Identify which cell holds the provided text, then report its [x, y] central coordinate. 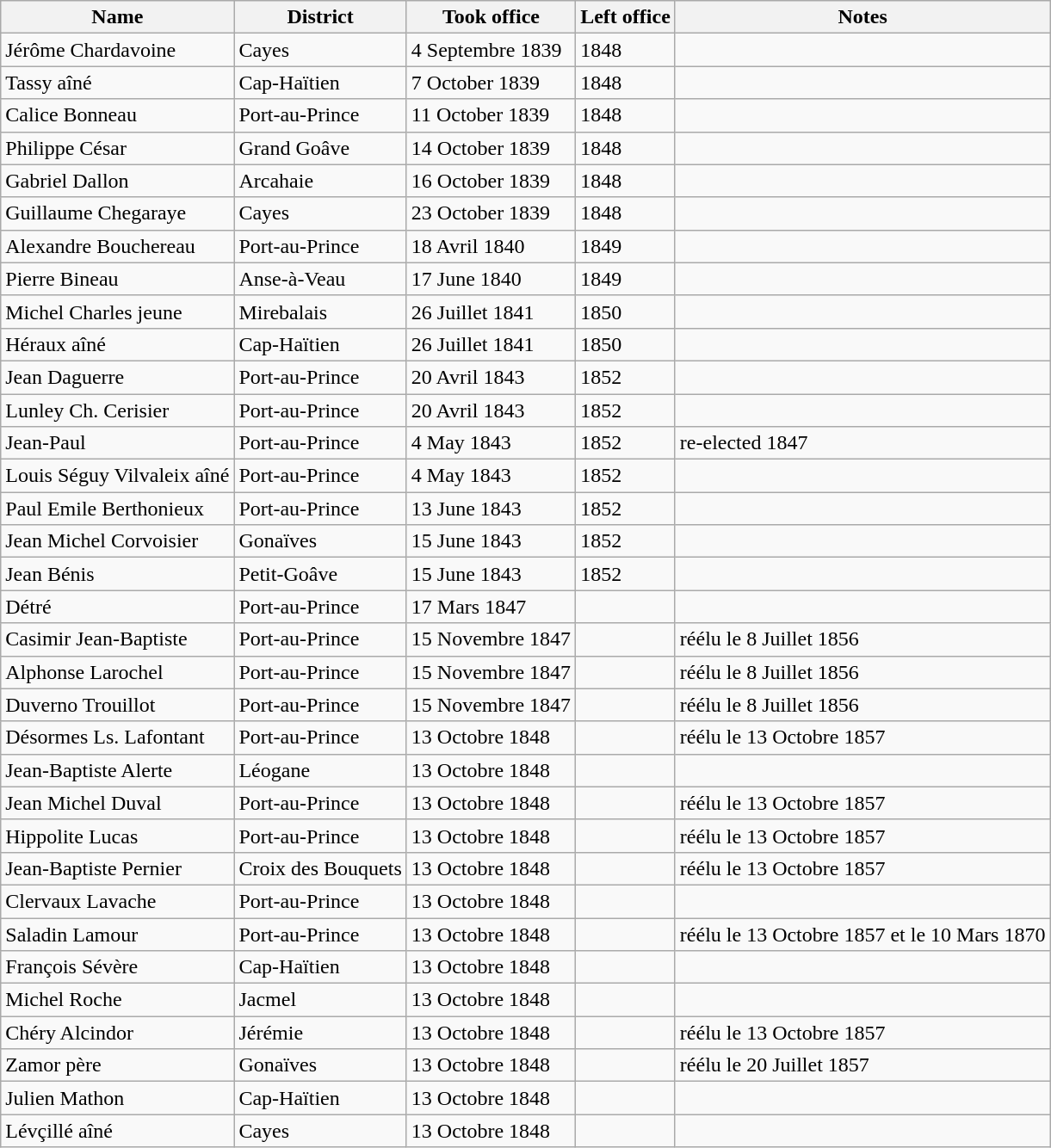
18 Avril 1840 [491, 246]
Petit-Goâve [320, 574]
Jean Michel Corvoisier [117, 541]
Casimir Jean-Baptiste [117, 639]
Croix des Bouquets [320, 868]
Lévçillé aîné [117, 1131]
Louis Séguy Vilvaleix aîné [117, 476]
14 October 1839 [491, 148]
Chéry Alcindor [117, 1033]
réélu le 13 Octobre 1857 et le 10 Mars 1870 [862, 934]
Hippolite Lucas [117, 836]
Philippe César [117, 148]
Jean Bénis [117, 574]
Notes [862, 17]
Saladin Lamour [117, 934]
Took office [491, 17]
François Sévère [117, 967]
Left office [626, 17]
4 Septembre 1839 [491, 50]
13 June 1843 [491, 509]
11 October 1839 [491, 115]
Jacmel [320, 1000]
Name [117, 17]
Léogane [320, 770]
23 October 1839 [491, 213]
Arcahaie [320, 181]
Gabriel Dallon [117, 181]
Mirebalais [320, 312]
Michel Charles jeune [117, 312]
Alexandre Bouchereau [117, 246]
Jean-Baptiste Alerte [117, 770]
Paul Emile Berthonieux [117, 509]
Jean Michel Duval [117, 803]
Lunley Ch. Cerisier [117, 410]
Pierre Bineau [117, 279]
Grand Goâve [320, 148]
Anse-à-Veau [320, 279]
Détré [117, 607]
Jean Daguerre [117, 377]
Michel Roche [117, 1000]
Jérémie [320, 1033]
Zamor père [117, 1065]
Calice Bonneau [117, 115]
7 October 1839 [491, 83]
Jean-Paul [117, 443]
Alphonse Larochel [117, 672]
16 October 1839 [491, 181]
re-elected 1847 [862, 443]
réélu le 20 Juillet 1857 [862, 1065]
Désormes Ls. Lafontant [117, 738]
Héraux aîné [117, 344]
District [320, 17]
Clervaux Lavache [117, 901]
Guillaume Chegaraye [117, 213]
17 Mars 1847 [491, 607]
Julien Mathon [117, 1098]
Jean-Baptiste Pernier [117, 868]
Duverno Trouillot [117, 705]
Tassy aîné [117, 83]
17 June 1840 [491, 279]
Jérôme Chardavoine [117, 50]
